Extract the [x, y] coordinate from the center of the cell holding the provided text.  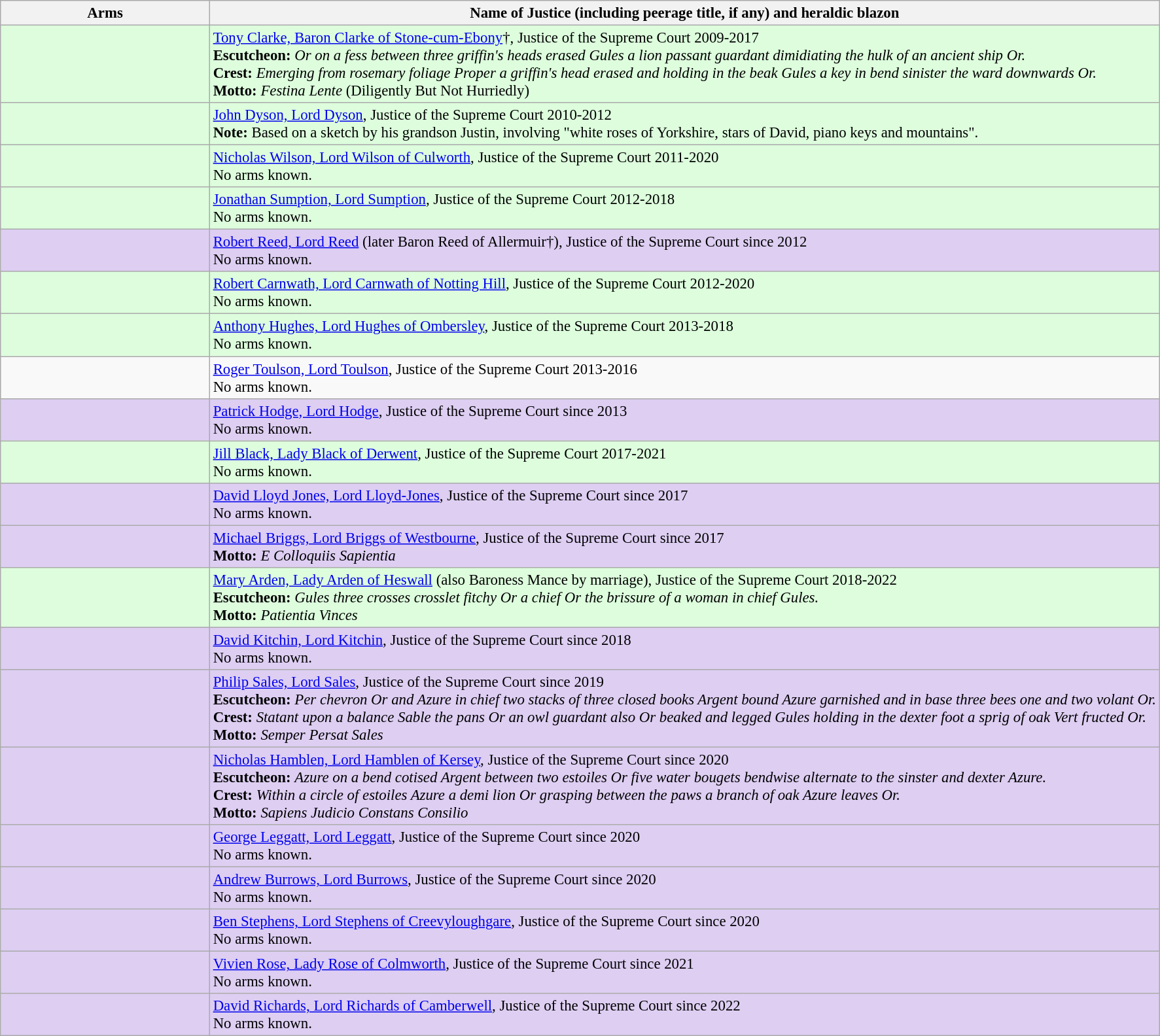
Name of Justice (including peerage title, if any) and heraldic blazon [684, 13]
Michael Briggs, Lord Briggs of Westbourne, Justice of the Supreme Court since 2017Motto: E Colloquiis Sapientia [684, 547]
George Leggatt, Lord Leggatt, Justice of the Supreme Court since 2020No arms known. [684, 846]
Jonathan Sumption, Lord Sumption, Justice of the Supreme Court 2012-2018No arms known. [684, 208]
David Kitchin, Lord Kitchin, Justice of the Supreme Court since 2018No arms known. [684, 649]
Arms [105, 13]
David Richards, Lord Richards of Camberwell, Justice of the Supreme Court since 2022No arms known. [684, 1015]
Jill Black, Lady Black of Derwent, Justice of the Supreme Court 2017-2021No arms known. [684, 462]
Ben Stephens, Lord Stephens of Creevyloughgare, Justice of the Supreme Court since 2020No arms known. [684, 930]
Patrick Hodge, Lord Hodge, Justice of the Supreme Court since 2013No arms known. [684, 420]
Nicholas Wilson, Lord Wilson of Culworth, Justice of the Supreme Court 2011-2020No arms known. [684, 166]
Robert Carnwath, Lord Carnwath of Notting Hill, Justice of the Supreme Court 2012-2020No arms known. [684, 293]
Roger Toulson, Lord Toulson, Justice of the Supreme Court 2013-2016No arms known. [684, 378]
David Lloyd Jones, Lord Lloyd-Jones, Justice of the Supreme Court since 2017No arms known. [684, 504]
Andrew Burrows, Lord Burrows, Justice of the Supreme Court since 2020No arms known. [684, 888]
Anthony Hughes, Lord Hughes of Ombersley, Justice of the Supreme Court 2013-2018No arms known. [684, 335]
Vivien Rose, Lady Rose of Colmworth, Justice of the Supreme Court since 2021No arms known. [684, 973]
Robert Reed, Lord Reed (later Baron Reed of Allermuir†), Justice of the Supreme Court since 2012No arms known. [684, 251]
